Return the [x, y] coordinate for the center point of the cell that contains the specified text.  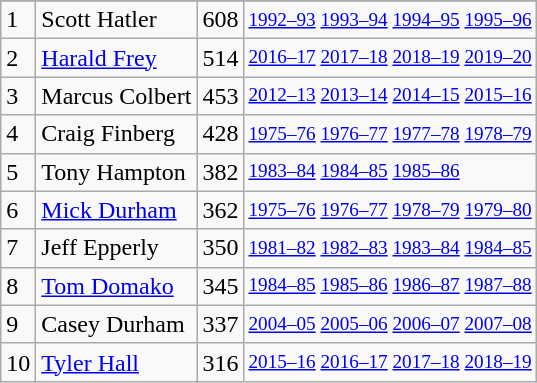
Scott Hatler [116, 20]
453 [220, 96]
1 [18, 20]
2004–05 2005–06 2006–07 2007–08 [390, 324]
1992–93 1993–94 1994–95 1995–96 [390, 20]
2012–13 2013–14 2014–15 2015–16 [390, 96]
6 [18, 210]
1981–82 1982–83 1983–84 1984–85 [390, 248]
Mick Durham [116, 210]
5 [18, 172]
2015–16 2016–17 2017–18 2018–19 [390, 362]
4 [18, 134]
7 [18, 248]
337 [220, 324]
345 [220, 286]
350 [220, 248]
2 [18, 58]
Harald Frey [116, 58]
428 [220, 134]
1984–85 1985–86 1986–87 1987–88 [390, 286]
514 [220, 58]
362 [220, 210]
Casey Durham [116, 324]
Craig Finberg [116, 134]
9 [18, 324]
3 [18, 96]
2016–17 2017–18 2018–19 2019–20 [390, 58]
10 [18, 362]
316 [220, 362]
Tom Domako [116, 286]
1975–76 1976–77 1978–79 1979–80 [390, 210]
382 [220, 172]
Marcus Colbert [116, 96]
1983–84 1984–85 1985–86 [390, 172]
8 [18, 286]
Tyler Hall [116, 362]
1975–76 1976–77 1977–78 1978–79 [390, 134]
Jeff Epperly [116, 248]
608 [220, 20]
Tony Hampton [116, 172]
